Search for the cell housing the specified text and yield its (X, Y) center coordinate. 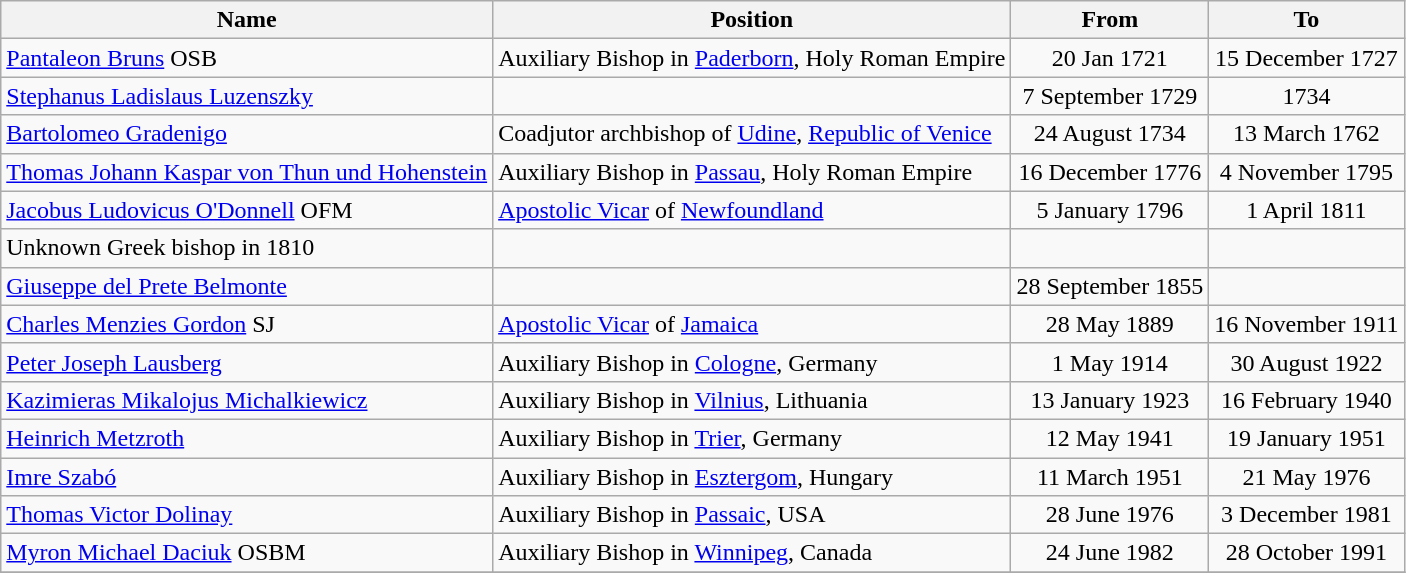
1 April 1811 (1306, 210)
Auxiliary Bishop in Cologne, Germany (752, 362)
Peter Joseph Lausberg (247, 362)
1 May 1914 (1110, 362)
Auxiliary Bishop in Esztergom, Hungary (752, 477)
24 August 1734 (1110, 134)
Pantaleon Bruns OSB (247, 58)
Jacobus Ludovicus O'Donnell OFM (247, 210)
7 September 1729 (1110, 96)
From (1110, 20)
Auxiliary Bishop in Vilnius, Lithuania (752, 400)
Stephanus Ladislaus Luzenszky (247, 96)
Name (247, 20)
Bartolomeo Gradenigo (247, 134)
13 March 1762 (1306, 134)
28 May 1889 (1110, 324)
11 March 1951 (1110, 477)
Auxiliary Bishop in Passau, Holy Roman Empire (752, 172)
21 May 1976 (1306, 477)
16 February 1940 (1306, 400)
Auxiliary Bishop in Paderborn, Holy Roman Empire (752, 58)
28 September 1855 (1110, 286)
Heinrich Metzroth (247, 438)
Apostolic Vicar of Newfoundland (752, 210)
15 December 1727 (1306, 58)
Coadjutor archbishop of Udine, Republic of Venice (752, 134)
12 May 1941 (1110, 438)
1734 (1306, 96)
Thomas Johann Kaspar von Thun und Hohenstein (247, 172)
16 November 1911 (1306, 324)
Position (752, 20)
Thomas Victor Dolinay (247, 515)
13 January 1923 (1110, 400)
3 December 1981 (1306, 515)
Auxiliary Bishop in Passaic, USA (752, 515)
30 August 1922 (1306, 362)
Auxiliary Bishop in Trier, Germany (752, 438)
Apostolic Vicar of Jamaica (752, 324)
Auxiliary Bishop in Winnipeg, Canada (752, 553)
24 June 1982 (1110, 553)
28 October 1991 (1306, 553)
20 Jan 1721 (1110, 58)
Myron Michael Daciuk OSBM (247, 553)
4 November 1795 (1306, 172)
28 June 1976 (1110, 515)
19 January 1951 (1306, 438)
16 December 1776 (1110, 172)
Charles Menzies Gordon SJ (247, 324)
To (1306, 20)
Imre Szabó (247, 477)
Unknown Greek bishop in 1810 (247, 248)
Kazimieras Mikalojus Michalkiewicz (247, 400)
Giuseppe del Prete Belmonte (247, 286)
5 January 1796 (1110, 210)
